Identify which cell holds the provided text, then report its [x, y] central coordinate. 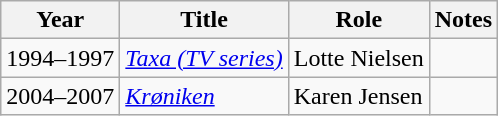
2004–2007 [60, 96]
Taxa (TV series) [204, 58]
Karen Jensen [358, 96]
Lotte Nielsen [358, 58]
Krøniken [204, 96]
Notes [463, 20]
Title [204, 20]
1994–1997 [60, 58]
Year [60, 20]
Role [358, 20]
